Search for the cell housing the specified text and yield its [x, y] center coordinate. 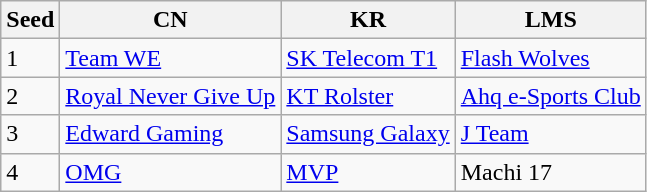
SK Telecom T1 [368, 58]
Samsung Galaxy [368, 134]
Ahq e-Sports Club [550, 96]
LMS [550, 20]
Flash Wolves [550, 58]
MVP [368, 172]
2 [30, 96]
KR [368, 20]
Royal Never Give Up [170, 96]
Machi 17 [550, 172]
OMG [170, 172]
CN [170, 20]
4 [30, 172]
J Team [550, 134]
Edward Gaming [170, 134]
KT Rolster [368, 96]
3 [30, 134]
Seed [30, 20]
1 [30, 58]
Team WE [170, 58]
